Locate the cell with the specified text and output its [x, y] center coordinate. 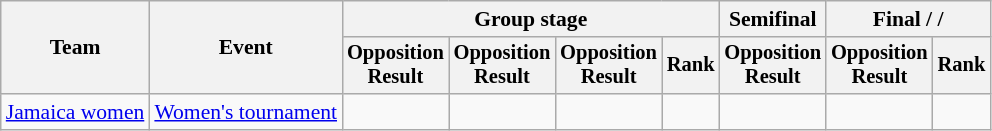
Final / / [908, 19]
Team [76, 48]
Event [246, 48]
Jamaica women [76, 112]
Group stage [530, 19]
Semifinal [772, 19]
Women's tournament [246, 112]
